Provide the [X, Y] coordinate of the cell's center where the given text is located.  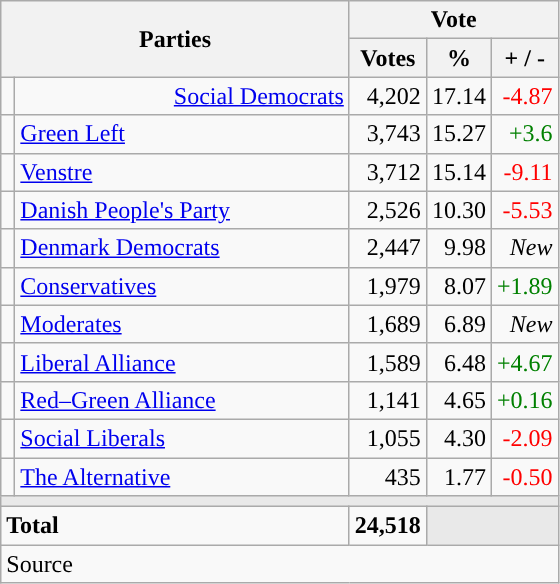
8.07 [458, 286]
15.14 [458, 172]
Votes [388, 58]
4.65 [458, 400]
4.30 [458, 438]
Parties [176, 39]
+3.6 [524, 134]
6.89 [458, 324]
Danish People's Party [182, 210]
+1.89 [524, 286]
1,589 [388, 362]
Moderates [182, 324]
+0.16 [524, 400]
Green Left [182, 134]
3,712 [388, 172]
4,202 [388, 96]
Liberal Alliance [182, 362]
-9.11 [524, 172]
17.14 [458, 96]
1,689 [388, 324]
1.77 [458, 477]
-5.53 [524, 210]
1,979 [388, 286]
Source [280, 564]
435 [388, 477]
2,447 [388, 248]
10.30 [458, 210]
24,518 [388, 526]
15.27 [458, 134]
Conservatives [182, 286]
-2.09 [524, 438]
1,141 [388, 400]
1,055 [388, 438]
Total [176, 526]
-4.87 [524, 96]
Vote [454, 20]
3,743 [388, 134]
Denmark Democrats [182, 248]
+4.67 [524, 362]
Venstre [182, 172]
2,526 [388, 210]
Social Democrats [182, 96]
+ / - [524, 58]
9.98 [458, 248]
% [458, 58]
6.48 [458, 362]
Social Liberals [182, 438]
Red–Green Alliance [182, 400]
The Alternative [182, 477]
-0.50 [524, 477]
